Return the (x, y) coordinate for the center point of the cell that contains the specified text.  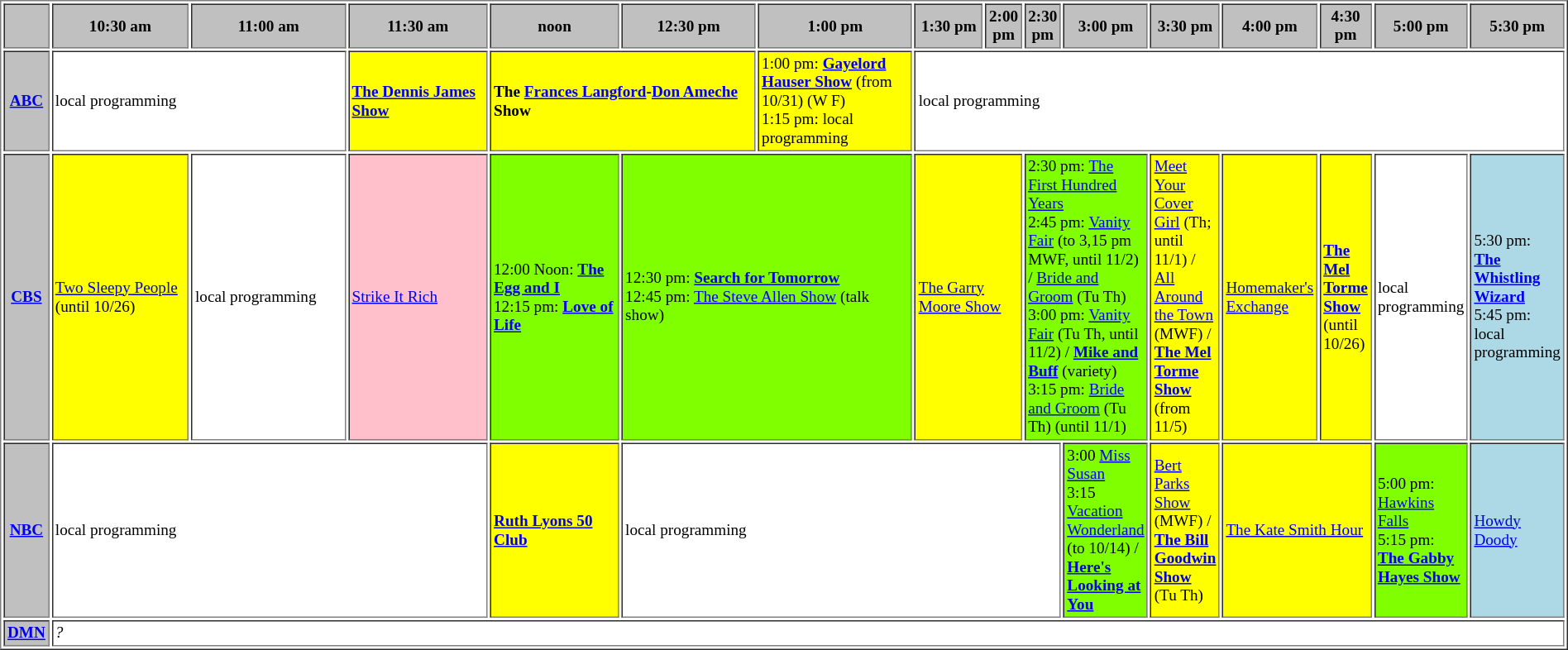
11:30 am (418, 26)
DMN (26, 633)
Meet Your Cover Girl (Th; until 11/1) / All Around the Town (MWF) / The Mel Torme Show (from 11/5) (1185, 297)
The Kate Smith Hour (1297, 531)
? (807, 633)
4:00 pm (1270, 26)
12:00 Noon: The Egg and I12:15 pm: Love of Life (555, 297)
The Garry Moore Show (968, 297)
Howdy Doody (1518, 531)
5:00 pm (1421, 26)
1:00 pm (835, 26)
Strike It Rich (418, 297)
The Dennis James Show (418, 102)
2:30 pm (1043, 26)
11:00 am (268, 26)
1:30 pm (949, 26)
Bert Parks Show (MWF) / The Bill Goodwin Show (Tu Th) (1185, 531)
The Mel Torme Show (until 10/26) (1346, 297)
5:30 pm: The Whistling Wizard5:45 pm: local programming (1518, 297)
1:00 pm: Gayelord Hauser Show (from 10/31) (W F)1:15 pm: local programming (835, 102)
3:00 Miss Susan3:15 Vacation Wonderland (to 10/14) / Here's Looking at You (1106, 531)
3:30 pm (1185, 26)
CBS (26, 297)
3:00 pm (1106, 26)
12:30 pm: Search for Tomorrow12:45 pm: The Steve Allen Show (talk show) (767, 297)
4:30 pm (1346, 26)
5:30 pm (1518, 26)
Ruth Lyons 50 Club (555, 531)
NBC (26, 531)
The Frances Langford-Don Ameche Show (624, 102)
Homemaker's Exchange (1270, 297)
Two Sleepy People (until 10/26) (120, 297)
12:30 pm (689, 26)
noon (555, 26)
2:00 pm (1003, 26)
ABC (26, 102)
5:00 pm: Hawkins Falls5:15 pm: The Gabby Hayes Show (1421, 531)
10:30 am (120, 26)
